Extract the [x, y] coordinate from the center of the cell holding the provided text.  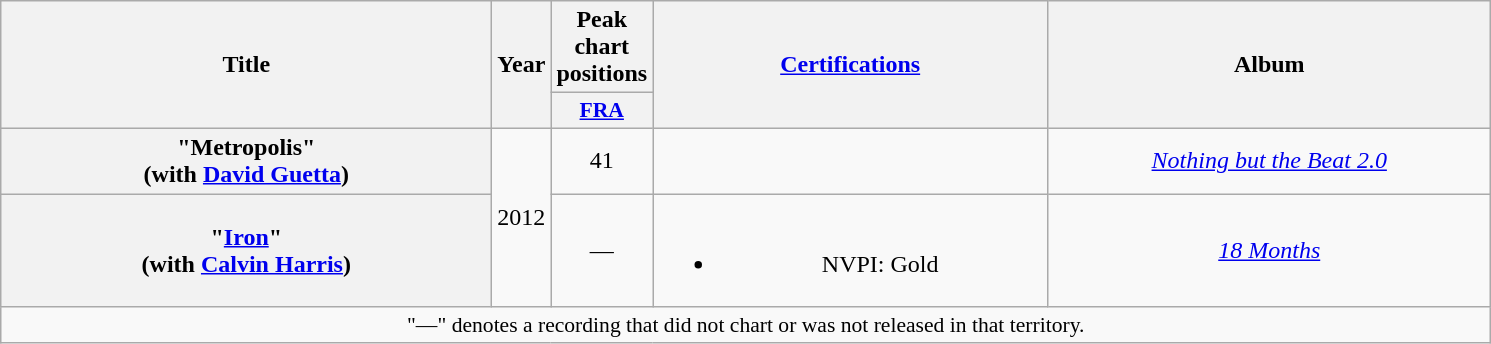
NVPI: Gold [850, 250]
Certifications [850, 65]
"Iron" (with Calvin Harris) [246, 250]
— [602, 250]
Title [246, 65]
Nothing but the Beat 2.0 [1270, 160]
"Metropolis" (with David Guetta) [246, 160]
18 Months [1270, 250]
Year [522, 65]
Album [1270, 65]
41 [602, 160]
2012 [522, 217]
FRA [602, 111]
"—" denotes a recording that did not chart or was not released in that territory. [746, 325]
Peak chart positions [602, 47]
